Output the (X, Y) coordinate of the center of the cell containing the given text.  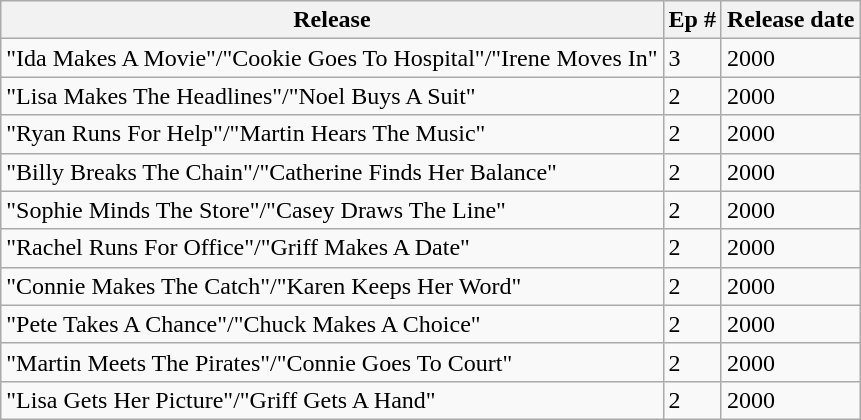
"Sophie Minds The Store"/"Casey Draws The Line" (332, 210)
"Connie Makes The Catch"/"Karen Keeps Her Word" (332, 286)
Release (332, 20)
"Martin Meets The Pirates"/"Connie Goes To Court" (332, 362)
3 (692, 58)
"Billy Breaks The Chain"/"Catherine Finds Her Balance" (332, 172)
"Ryan Runs For Help"/"Martin Hears The Music" (332, 134)
"Lisa Gets Her Picture"/"Griff Gets A Hand" (332, 400)
Ep # (692, 20)
"Pete Takes A Chance"/"Chuck Makes A Choice" (332, 324)
"Ida Makes A Movie"/"Cookie Goes To Hospital"/"Irene Moves In" (332, 58)
"Rachel Runs For Office"/"Griff Makes A Date" (332, 248)
Release date (790, 20)
"Lisa Makes The Headlines"/"Noel Buys A Suit" (332, 96)
